Return [X, Y] of the center of cell containing provided text 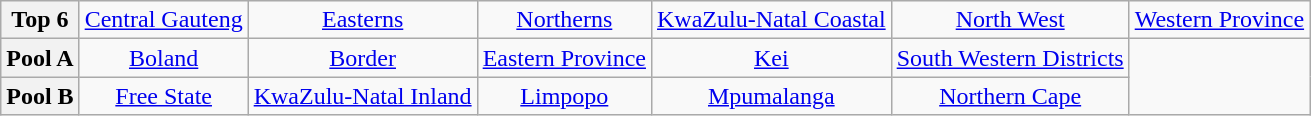
Northerns [564, 20]
North West [1010, 20]
Free State [164, 96]
Boland [164, 58]
Pool A [40, 58]
Kei [771, 58]
Mpumalanga [771, 96]
Central Gauteng [164, 20]
Western Province [1219, 20]
South Western Districts [1010, 58]
Top 6 [40, 20]
Eastern Province [564, 58]
Northern Cape [1010, 96]
KwaZulu-Natal Inland [362, 96]
Border [362, 58]
Easterns [362, 20]
KwaZulu-Natal Coastal [771, 20]
Pool B [40, 96]
Limpopo [564, 96]
